Detect which cell encompasses the target text, then output its [x, y] center coordinate. 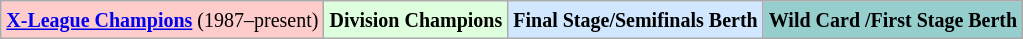
X-League Champions (1987–present) [162, 20]
Wild Card /First Stage Berth [892, 20]
Division Champions [416, 20]
Final Stage/Semifinals Berth [636, 20]
